For the text-containing cell, return its midpoint in (X, Y) coordinate format. 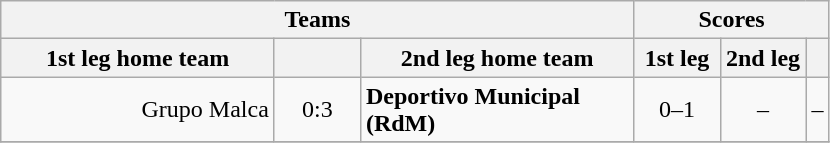
2nd leg home team (497, 58)
0–1 (677, 110)
1st leg home team (138, 58)
2nd leg (763, 58)
1st leg (677, 58)
Deportivo Municipal (RdM) (497, 110)
Scores (732, 20)
0:3 (317, 110)
Grupo Malca (138, 110)
Teams (318, 20)
